Search for the cell housing the specified text and yield its [X, Y] center coordinate. 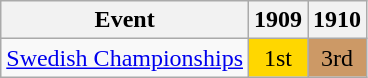
1st [278, 58]
3rd [338, 58]
1910 [338, 20]
Event [125, 20]
1909 [278, 20]
Swedish Championships [125, 58]
